Capture the cell that displays the provided text and extract its [x, y] central coordinate. 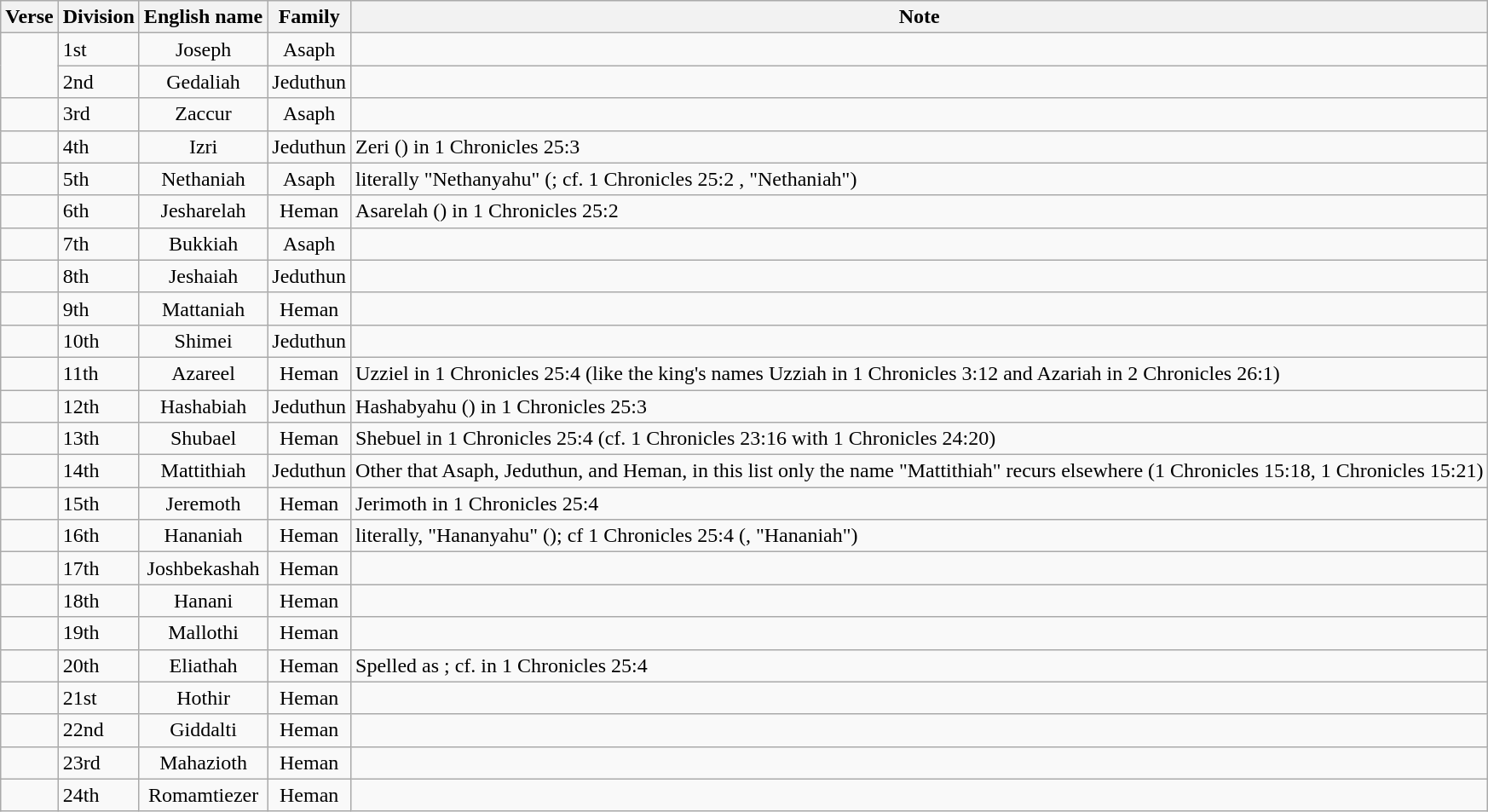
Shubael [203, 439]
Zaccur [203, 114]
Joseph [203, 49]
Jerimoth in 1 Chronicles 25:4 [920, 504]
Family [309, 17]
Giddalti [203, 730]
Eliathah [203, 665]
Romamtiezer [203, 795]
Spelled as ; cf. in 1 Chronicles 25:4 [920, 665]
Uzziel in 1 Chronicles 25:4 (like the king's names Uzziah in 1 Chronicles 3:12 and Azariah in 2 Chronicles 26:1) [920, 373]
Shimei [203, 341]
Hashabiah [203, 406]
Nethaniah [203, 179]
4th [99, 147]
22nd [99, 730]
Joshbekashah [203, 568]
7th [99, 244]
18th [99, 601]
literally, "Hananyahu" (); cf 1 Chronicles 25:4 (, "Hananiah") [920, 536]
Izri [203, 147]
1st [99, 49]
Mahazioth [203, 763]
10th [99, 341]
literally "Nethanyahu" (; cf. 1 Chronicles 25:2 , "Nethaniah") [920, 179]
21st [99, 698]
Note [920, 17]
Zeri () in 1 Chronicles 25:3 [920, 147]
Hashabyahu () in 1 Chronicles 25:3 [920, 406]
17th [99, 568]
Azareel [203, 373]
Shebuel in 1 Chronicles 25:4 (cf. 1 Chronicles 23:16 with 1 Chronicles 24:20) [920, 439]
Hothir [203, 698]
Mallothi [203, 633]
19th [99, 633]
23rd [99, 763]
Verse [30, 17]
15th [99, 504]
Asarelah () in 1 Chronicles 25:2 [920, 211]
20th [99, 665]
3rd [99, 114]
24th [99, 795]
6th [99, 211]
14th [99, 471]
2nd [99, 82]
12th [99, 406]
5th [99, 179]
Hanani [203, 601]
Jeshaiah [203, 276]
Mattaniah [203, 308]
Division [99, 17]
Jesharelah [203, 211]
11th [99, 373]
Hananiah [203, 536]
8th [99, 276]
English name [203, 17]
Other that Asaph, Jeduthun, and Heman, in this list only the name "Mattithiah" recurs elsewhere (1 Chronicles 15:18, 1 Chronicles 15:21) [920, 471]
Jeremoth [203, 504]
Mattithiah [203, 471]
Gedaliah [203, 82]
13th [99, 439]
Bukkiah [203, 244]
9th [99, 308]
16th [99, 536]
